Identify which cell holds the provided text, then report its (X, Y) central coordinate. 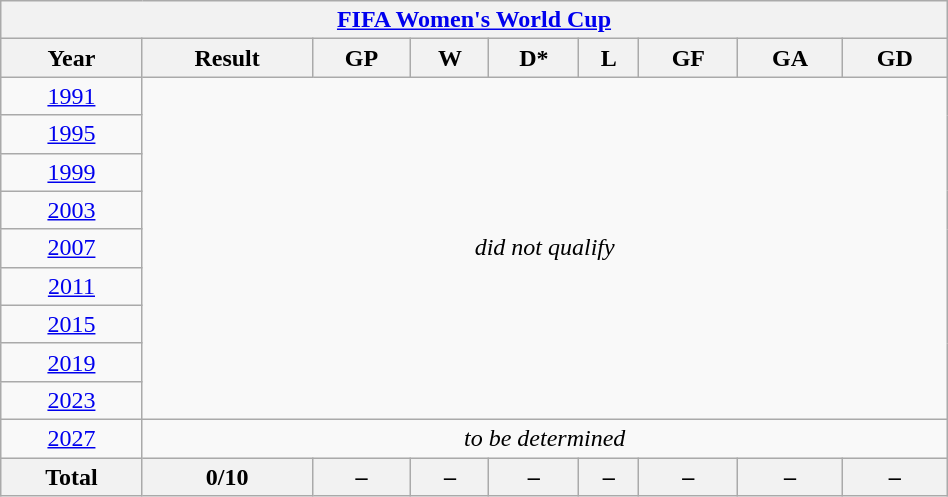
2027 (72, 438)
to be determined (544, 438)
GP (362, 58)
2007 (72, 248)
1999 (72, 172)
Total (72, 477)
FIFA Women's World Cup (474, 20)
did not qualify (544, 248)
2011 (72, 286)
Year (72, 58)
2003 (72, 210)
Result (227, 58)
W (450, 58)
0/10 (227, 477)
2019 (72, 362)
2023 (72, 400)
GA (790, 58)
1991 (72, 96)
GD (894, 58)
1995 (72, 134)
L (609, 58)
D* (534, 58)
2015 (72, 324)
GF (688, 58)
